Identify which cell holds the provided text, then report its (x, y) central coordinate. 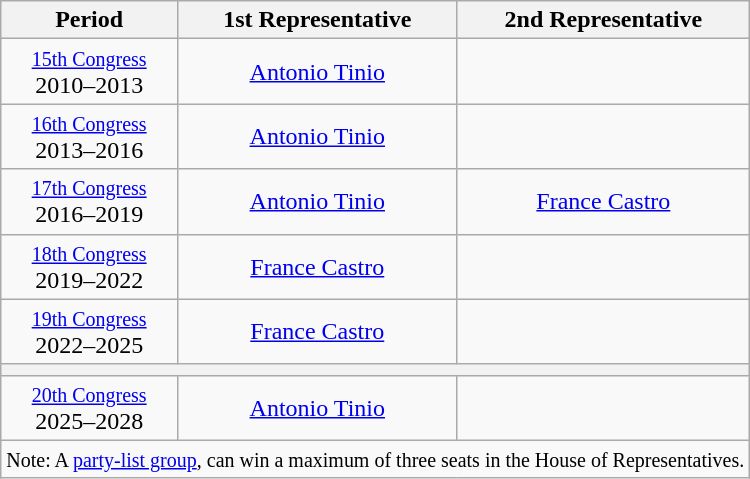
Note: A party-list group, can win a maximum of three seats in the House of Representatives. (376, 459)
2nd Representative (604, 20)
15th Congress2010–2013 (90, 72)
20th Congress2025–2028 (90, 408)
1st Representative (318, 20)
19th Congress2022–2025 (90, 332)
16th Congress2013–2016 (90, 136)
Period (90, 20)
17th Congress2016–2019 (90, 202)
18th Congress2019–2022 (90, 266)
